Identify which cell holds the provided text, then report its (x, y) central coordinate. 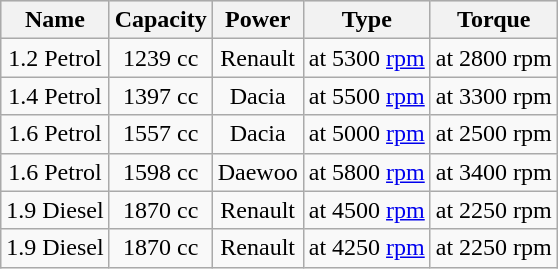
at 2800 rpm (494, 58)
1.4 Petrol (55, 96)
Name (55, 20)
Daewoo (258, 172)
at 4500 rpm (366, 210)
at 5000 rpm (366, 134)
at 5300 rpm (366, 58)
Capacity (160, 20)
1.2 Petrol (55, 58)
1239 cc (160, 58)
1598 cc (160, 172)
at 2500 rpm (494, 134)
at 3400 rpm (494, 172)
1397 cc (160, 96)
Torque (494, 20)
at 3300 rpm (494, 96)
at 4250 rpm (366, 248)
Power (258, 20)
Type (366, 20)
at 5500 rpm (366, 96)
1557 cc (160, 134)
at 5800 rpm (366, 172)
